Locate the cell with the specified text and output its [X, Y] center coordinate. 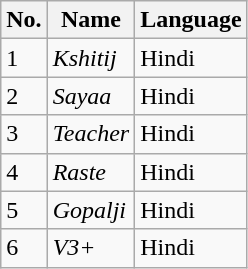
3 [24, 134]
No. [24, 20]
Teacher [91, 134]
2 [24, 96]
5 [24, 210]
6 [24, 248]
Raste [91, 172]
1 [24, 58]
Name [91, 20]
V3+ [91, 248]
Kshitij [91, 58]
Sayaa [91, 96]
Gopalji [91, 210]
4 [24, 172]
Language [191, 20]
